Detect which cell encompasses the target text, then output its (X, Y) center coordinate. 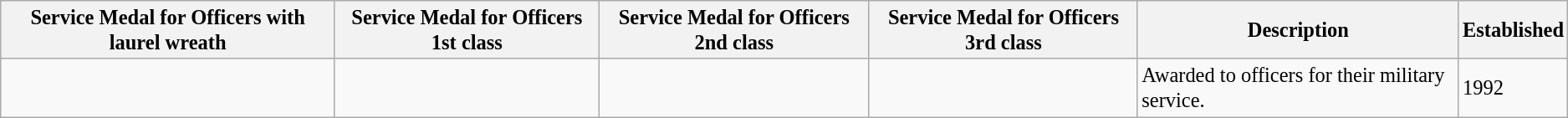
Established (1514, 29)
Service Medal for Officers 3rd class (1004, 29)
Description (1298, 29)
Service Medal for Officers 2nd class (734, 29)
1992 (1514, 88)
Service Medal for Officers 1st class (467, 29)
Awarded to officers for their military service. (1298, 88)
Service Medal for Officers with laurel wreath (168, 29)
